Output the [X, Y] coordinate of the center of the cell containing the given text.  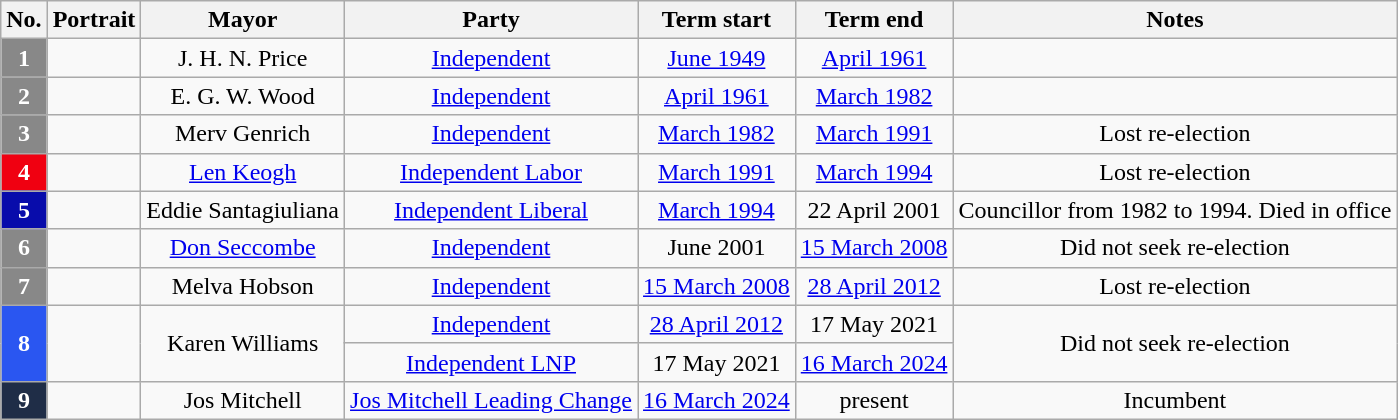
Portrait [94, 20]
Eddie Santagiuliana [243, 210]
June 1949 [717, 58]
2 [24, 96]
Merv Genrich [243, 134]
Independent Labor [492, 172]
Karen Williams [243, 343]
9 [24, 400]
Don Seccombe [243, 248]
J. H. N. Price [243, 58]
8 [24, 343]
5 [24, 210]
Party [492, 20]
6 [24, 248]
present [874, 400]
Independent LNP [492, 362]
7 [24, 286]
Mayor [243, 20]
No. [24, 20]
Councillor from 1982 to 1994. Died in office [1175, 210]
4 [24, 172]
3 [24, 134]
E. G. W. Wood [243, 96]
Jos Mitchell [243, 400]
June 2001 [717, 248]
Jos Mitchell Leading Change [492, 400]
Independent Liberal [492, 210]
Term start [717, 20]
Notes [1175, 20]
1 [24, 58]
22 April 2001 [874, 210]
Len Keogh [243, 172]
Incumbent [1175, 400]
Term end [874, 20]
Melva Hobson [243, 286]
